Capture the cell that displays the provided text and extract its [X, Y] central coordinate. 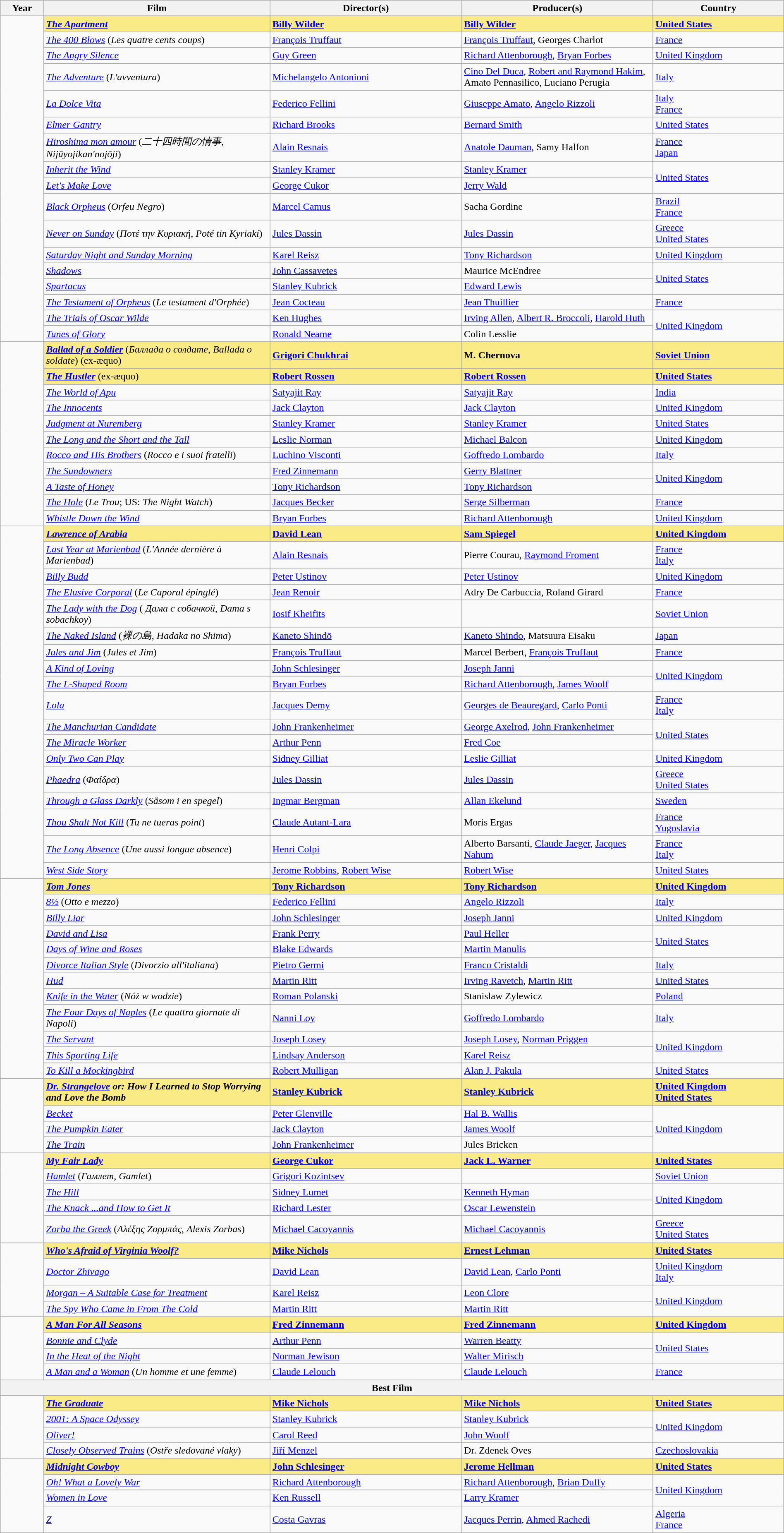
Norman Jewison [366, 1356]
The Train [157, 1145]
Hud [157, 981]
United KingdomUnited States [718, 1092]
Saturday Night and Sunday Morning [157, 255]
Knife in the Water (Nóż w wodzie) [157, 996]
Hiroshima mon amour (二十四時間の情事, Nijūyojikan'nojōji) [157, 147]
The Naked Island (裸の島, Hadaka no Shima) [157, 636]
Fred Coe [557, 742]
Sweden [718, 801]
A Kind of Loving [157, 668]
8½ (Otto e mezzo) [157, 902]
Edward Lewis [557, 286]
M. Chernova [557, 355]
Robert Wise [557, 871]
Hamlet (Гамлет, Gamlet) [157, 1176]
Hal B. Wallis [557, 1113]
Elmer Gantry [157, 125]
Country [718, 8]
Iosif Kheifits [366, 613]
FranceJapan [718, 147]
Women in Love [157, 1498]
Only Two Can Play [157, 758]
Cino Del Duca, Robert and Raymond Hakim, Amato Pennasilico, Luciano Perugia [557, 77]
India [718, 392]
The Apartment [157, 24]
Let's Make Love [157, 185]
The Long and the Short and the Tall [157, 439]
Michael Balcon [557, 439]
Frank Perry [366, 933]
Giuseppe Amato, Angelo Rizzoli [557, 103]
This Sporting Life [157, 1055]
Ken Russell [366, 1498]
Oscar Lewenstein [557, 1208]
The Testament of Orpheus (Le testament d'Orphée) [157, 302]
The Manchurian Candidate [157, 727]
Leslie Gilliat [557, 758]
Phaedra (Φαίδρα) [157, 780]
Jules and Jim (Jules et Jim) [157, 653]
The Spy Who Came in From The Cold [157, 1309]
West Side Story [157, 871]
Richard Attenborough, Brian Duffy [557, 1482]
Alberto Barsanti, Claude Jaeger, Jacques Nahum [557, 849]
Ballad of a Soldier (Баллада о солдате, Ballada o soldate) (ex-æquo) [157, 355]
Blake Edwards [366, 949]
A Man For All Seasons [157, 1324]
Grigori Kozintsev [366, 1176]
David Lean, Carlo Ponti [557, 1272]
Franco Cristaldi [557, 965]
Jules Bricken [557, 1145]
Richard Attenborough, Bryan Forbes [557, 55]
Martin Manulis [557, 949]
The Adventure (L'avventura) [157, 77]
Richard Lester [366, 1208]
Who's Afraid of Virginia Woolf? [157, 1250]
Days of Wine and Roses [157, 949]
Pietro Germi [366, 965]
Jerome Robbins, Robert Wise [366, 871]
Irving Allen, Albert R. Broccoli, Harold Huth [557, 318]
Pierre Courau, Raymond Froment [557, 555]
Lindsay Anderson [366, 1055]
Richard Attenborough, James Woolf [557, 684]
Henri Colpi [366, 849]
Closely Observed Trains (Ostře sledované vlaky) [157, 1451]
Jerome Hellman [557, 1466]
The Long Absence (Une aussi longue absence) [157, 849]
Judgment at Nuremberg [157, 424]
Nanni Loy [366, 1018]
United KingdomItaly [718, 1272]
Marcel Camus [366, 207]
The Innocents [157, 408]
Black Orpheus (Orfeu Negro) [157, 207]
The Knack ...and How to Get It [157, 1208]
Moris Ergas [557, 822]
Jean Thuillier [557, 302]
Georges de Beauregard, Carlo Ponti [557, 705]
The Pumpkin Eater [157, 1129]
The Elusive Corporal (Le Caporal épinglé) [157, 592]
John Cassavetes [366, 271]
Dr. Zdenek Oves [557, 1451]
Joseph Losey [366, 1039]
Warren Beatty [557, 1340]
La Dolce Vita [157, 103]
Bernard Smith [557, 125]
Billy Liar [157, 918]
Roman Polanski [366, 996]
The Angry Silence [157, 55]
Morgan – A Suitable Case for Treatment [157, 1293]
Carol Reed [366, 1435]
Larry Kramer [557, 1498]
Paul Heller [557, 933]
The Hustler (ex-æquo) [157, 376]
Anatole Dauman, Samy Halfon [557, 147]
Jacques Demy [366, 705]
Colin Lesslie [557, 333]
The Trials of Oscar Wilde [157, 318]
Tunes of Glory [157, 333]
To Kill a Mockingbird [157, 1070]
Last Year at Marienbad (L'Année dernière à Marienbad) [157, 555]
Jerry Wald [557, 185]
The Sundowners [157, 471]
Sidney Lumet [366, 1192]
Michelangelo Antonioni [366, 77]
Oh! What a Lovely War [157, 1482]
Dr. Strangelove or: How I Learned to Stop Worrying and Love the Bomb [157, 1092]
Sam Spiegel [557, 534]
Jacques Becker [366, 502]
Stanislaw Zylewicz [557, 996]
The Hole (Le Trou; US: The Night Watch) [157, 502]
Whistle Down the Wind [157, 518]
Grigori Chukhrai [366, 355]
Rocco and His Brothers (Rocco e i suoi fratelli) [157, 455]
Leslie Norman [366, 439]
The Lady with the Dog ( Дама с собачкой, Dama s sobachkoy) [157, 613]
David and Lisa [157, 933]
James Woolf [557, 1129]
Walter Mirisch [557, 1356]
Midnight Cowboy [157, 1466]
Jacques Perrin, Ahmed Rachedi [557, 1519]
Luchino Visconti [366, 455]
Angelo Rizzoli [557, 902]
BrazilFrance [718, 207]
Claude Autant-Lara [366, 822]
Ronald Neame [366, 333]
The Miracle Worker [157, 742]
Ernest Lehman [557, 1250]
Divorce Italian Style (Divorzio all'italiana) [157, 965]
A Taste of Honey [157, 487]
Gerry Blattner [557, 471]
Japan [718, 636]
Jack L. Warner [557, 1161]
Alan J. Pakula [557, 1070]
The 400 Blows (Les quatre cents coups) [157, 40]
François Truffaut, Georges Charlot [557, 40]
Irving Ravetch, Martin Ritt [557, 981]
Inherit the Wind [157, 170]
Billy Budd [157, 576]
Kaneto Shindō [366, 636]
Year [22, 8]
George Axelrod, John Frankenheimer [557, 727]
My Fair Lady [157, 1161]
Tom Jones [157, 886]
Shadows [157, 271]
Film [157, 8]
The World of Apu [157, 392]
Z [157, 1519]
The Servant [157, 1039]
ItalyFrance [718, 103]
Robert Mulligan [366, 1070]
Jean Renoir [366, 592]
Leon Clore [557, 1293]
John Woolf [557, 1435]
The Graduate [157, 1403]
Serge Silberman [557, 502]
Costa Gavras [366, 1519]
2001: A Space Odyssey [157, 1419]
Thou Shalt Not Kill (Tu ne tueras point) [157, 822]
Guy Green [366, 55]
In the Heat of the Night [157, 1356]
Kaneto Shindo, Matsuura Eisaku [557, 636]
Sidney Gilliat [366, 758]
Oliver! [157, 1435]
AlgeriaFrance [718, 1519]
Czechoslovakia [718, 1451]
Never on Sunday (Ποτέ την Κυριακή, Poté tin Kyriakí) [157, 233]
Best Film [392, 1387]
FranceYugoslavia [718, 822]
A Man and a Woman (Un homme et une femme) [157, 1372]
Lola [157, 705]
Doctor Zhivago [157, 1272]
The L-Shaped Room [157, 684]
Spartacus [157, 286]
Ingmar Bergman [366, 801]
Director(s) [366, 8]
Ken Hughes [366, 318]
Adry De Carbuccia, Roland Girard [557, 592]
Allan Ekelund [557, 801]
The Hill [157, 1192]
Poland [718, 996]
Kenneth Hyman [557, 1192]
Maurice McEndree [557, 271]
Sacha Gordine [557, 207]
Richard Brooks [366, 125]
Jiří Menzel [366, 1451]
Jean Cocteau [366, 302]
Becket [157, 1113]
Through a Glass Darkly (Såsom i en spegel) [157, 801]
Zorba the Greek (Αλέξης Ζορμπάς, Alexis Zorbas) [157, 1229]
Joseph Losey, Norman Priggen [557, 1039]
Marcel Berbert, François Truffaut [557, 653]
Producer(s) [557, 8]
Peter Glenville [366, 1113]
The Four Days of Naples (Le quattro giornate di Napoli) [157, 1018]
Lawrence of Arabia [157, 534]
Bonnie and Clyde [157, 1340]
